Detect which cell encompasses the target text, then output its (X, Y) center coordinate. 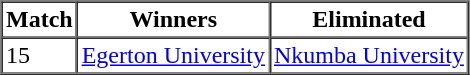
Match (40, 20)
Winners (173, 20)
Egerton University (173, 56)
15 (40, 56)
Nkumba University (368, 56)
Eliminated (368, 20)
